Search for the cell housing the specified text and yield its (x, y) center coordinate. 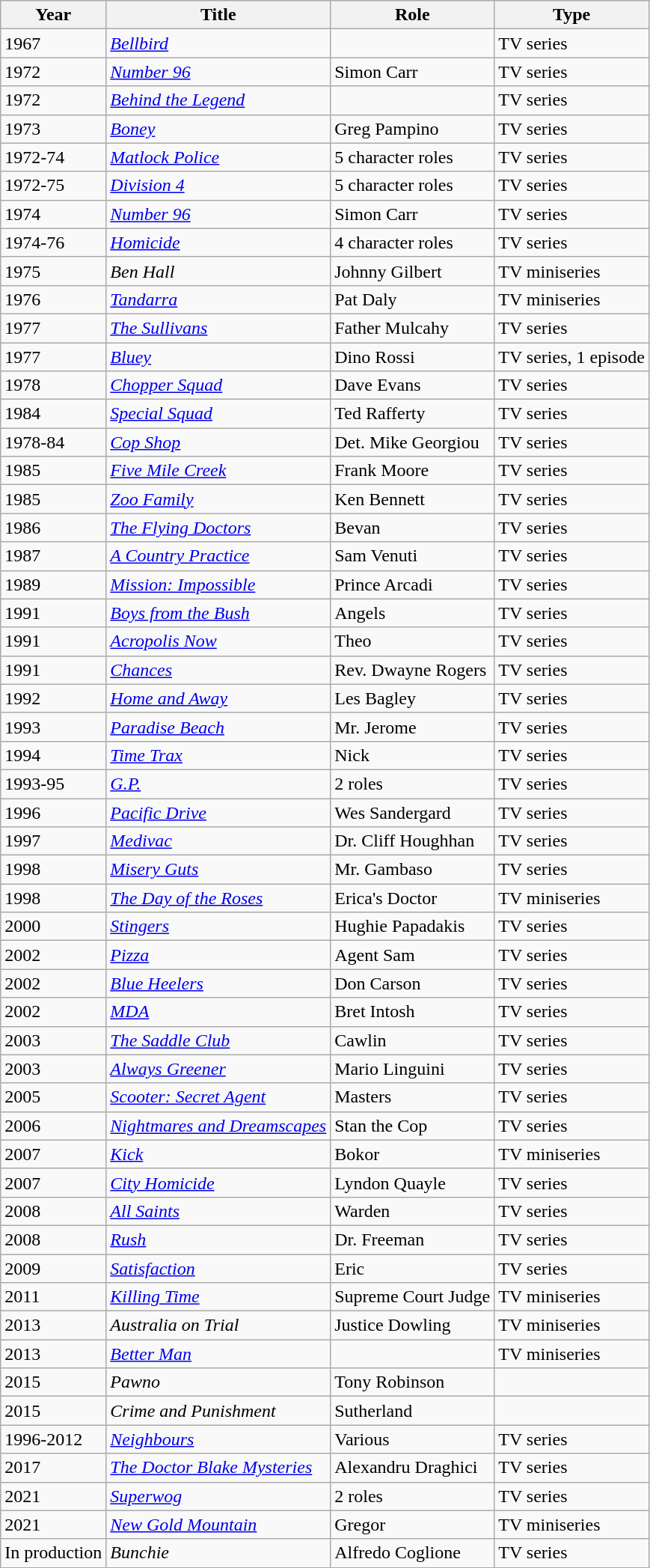
Paradise Beach (218, 727)
1967 (54, 43)
Superwog (218, 1496)
Zoo Family (218, 499)
Cawlin (413, 1040)
2000 (54, 927)
Neighbours (218, 1439)
Boys from the Bush (218, 613)
2011 (54, 1297)
Stingers (218, 927)
Title (218, 15)
Acropolis Now (218, 641)
Always Greener (218, 1069)
Satisfaction (218, 1269)
Angels (413, 613)
Mr. Jerome (413, 727)
Five Mile Creek (218, 471)
A Country Practice (218, 556)
Matlock Police (218, 157)
The Doctor Blake Mysteries (218, 1468)
Pawno (218, 1382)
Les Bagley (413, 698)
1972-75 (54, 186)
Erica's Doctor (413, 898)
Lyndon Quayle (413, 1183)
Pacific Drive (218, 812)
Johnny Gilbert (413, 271)
Better Man (218, 1354)
Misery Guts (218, 870)
Bellbird (218, 43)
1994 (54, 755)
Dr. Cliff Houghhan (413, 841)
Justice Dowling (413, 1326)
Scooter: Secret Agent (218, 1097)
Nick (413, 755)
Blue Heelers (218, 983)
Crime and Punishment (218, 1411)
Medivac (218, 841)
2009 (54, 1269)
Agent Sam (413, 955)
Bluey (218, 357)
Type (571, 15)
1997 (54, 841)
Bret Intosh (413, 1012)
1973 (54, 129)
Special Squad (218, 414)
Nightmares and Dreamscapes (218, 1126)
Dino Rossi (413, 357)
Sutherland (413, 1411)
Don Carson (413, 983)
New Gold Mountain (218, 1525)
G.P. (218, 784)
Hughie Papadakis (413, 927)
Division 4 (218, 186)
4 character roles (413, 242)
MDA (218, 1012)
Pizza (218, 955)
Mr. Gambaso (413, 870)
Ken Bennett (413, 499)
1993-95 (54, 784)
2017 (54, 1468)
Australia on Trial (218, 1326)
Det. Mike Georgiou (413, 442)
Father Mulcahy (413, 328)
1989 (54, 585)
Ted Rafferty (413, 414)
Boney (218, 129)
Tandarra (218, 299)
In production (54, 1553)
1974-76 (54, 242)
2005 (54, 1097)
Gregor (413, 1525)
1992 (54, 698)
Killing Time (218, 1297)
Time Trax (218, 755)
Greg Pampino (413, 129)
Alfredo Coglione (413, 1553)
1978-84 (54, 442)
Stan the Cop (413, 1126)
Warden (413, 1211)
1972-74 (54, 157)
Theo (413, 641)
1974 (54, 214)
Masters (413, 1097)
Year (54, 15)
Pat Daly (413, 299)
Rev. Dwayne Rogers (413, 670)
Dr. Freeman (413, 1239)
The Flying Doctors (218, 528)
Dave Evans (413, 385)
2006 (54, 1126)
Alexandru Draghici (413, 1468)
1976 (54, 299)
Homicide (218, 242)
1996 (54, 812)
Home and Away (218, 698)
Kick (218, 1154)
Frank Moore (413, 471)
The Day of the Roses (218, 898)
The Sullivans (218, 328)
Ben Hall (218, 271)
Bunchie (218, 1553)
Wes Sandergard (413, 812)
1978 (54, 385)
Role (413, 15)
1975 (54, 271)
Sam Venuti (413, 556)
City Homicide (218, 1183)
Prince Arcadi (413, 585)
Various (413, 1439)
Tony Robinson (413, 1382)
1987 (54, 556)
Behind the Legend (218, 100)
The Saddle Club (218, 1040)
1996-2012 (54, 1439)
1986 (54, 528)
Chopper Squad (218, 385)
Eric (413, 1269)
Chances (218, 670)
Mission: Impossible (218, 585)
1984 (54, 414)
Bevan (413, 528)
Cop Shop (218, 442)
Rush (218, 1239)
TV series, 1 episode (571, 357)
Supreme Court Judge (413, 1297)
All Saints (218, 1211)
Mario Linguini (413, 1069)
Bokor (413, 1154)
1993 (54, 727)
